From the cell containing the given text, extract its center point as (x, y) coordinate. 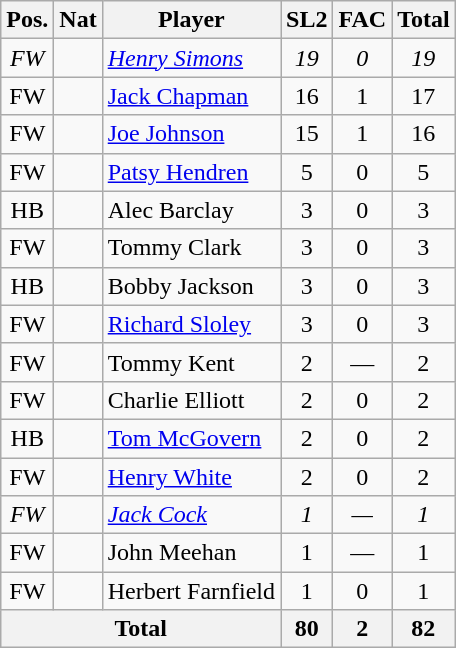
Player (191, 20)
80 (307, 629)
FAC (362, 20)
Tommy Clark (191, 248)
Richard Sloley (191, 324)
Tom McGovern (191, 438)
Tommy Kent (191, 362)
Joe Johnson (191, 134)
John Meehan (191, 553)
Nat (78, 20)
Henry Simons (191, 58)
Herbert Farnfield (191, 591)
SL2 (307, 20)
Jack Chapman (191, 96)
Pos. (28, 20)
Bobby Jackson (191, 286)
17 (424, 96)
82 (424, 629)
Jack Cock (191, 515)
15 (307, 134)
Patsy Hendren (191, 172)
Charlie Elliott (191, 400)
Henry White (191, 477)
Alec Barclay (191, 210)
